Determine the (x, y) coordinate at the center of the cell enclosing the given text.  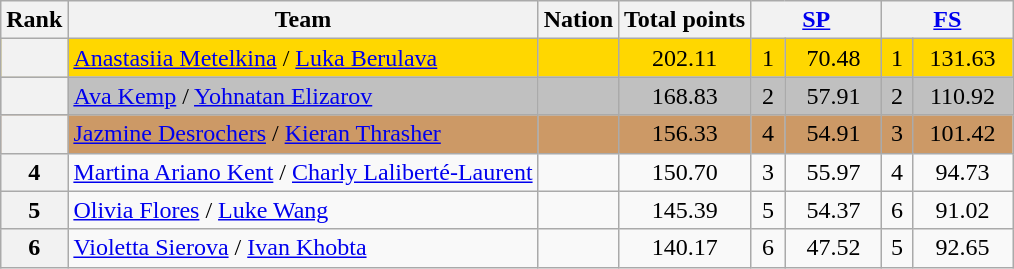
Martina Ariano Kent / Charly Laliberté-Laurent (303, 172)
150.70 (685, 172)
145.39 (685, 210)
202.11 (685, 58)
Nation (578, 20)
54.37 (834, 210)
Rank (34, 20)
168.83 (685, 96)
131.63 (962, 58)
54.91 (834, 134)
Olivia Flores / Luke Wang (303, 210)
Total points (685, 20)
Jazmine Desrochers / Kieran Thrasher (303, 134)
SP (816, 20)
47.52 (834, 248)
101.42 (962, 134)
57.91 (834, 96)
91.02 (962, 210)
94.73 (962, 172)
Ava Kemp / Yohnatan Elizarov (303, 96)
110.92 (962, 96)
92.65 (962, 248)
55.97 (834, 172)
Team (303, 20)
Violetta Sierova / Ivan Khobta (303, 248)
70.48 (834, 58)
Anastasiia Metelkina / Luka Berulava (303, 58)
140.17 (685, 248)
156.33 (685, 134)
FS (948, 20)
